Locate the cell with the specified text and output its [x, y] center coordinate. 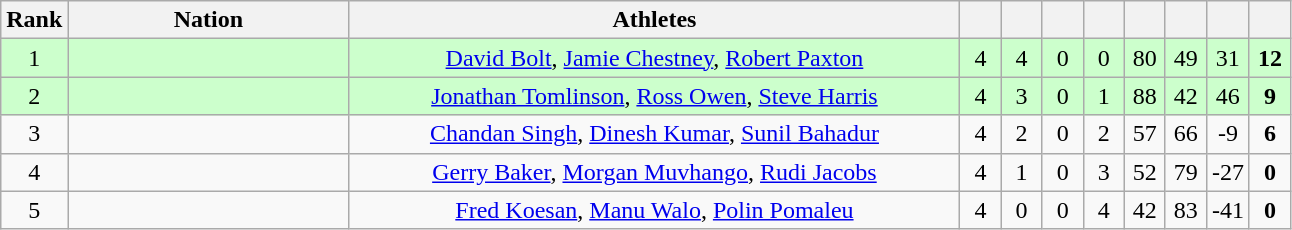
12 [1270, 58]
Fred Koesan, Manu Walo, Polin Pomaleu [654, 210]
79 [1186, 172]
83 [1186, 210]
46 [1228, 96]
Gerry Baker, Morgan Muvhango, Rudi Jacobs [654, 172]
-27 [1228, 172]
9 [1270, 96]
57 [1144, 134]
Nation [208, 20]
Athletes [654, 20]
52 [1144, 172]
5 [34, 210]
88 [1144, 96]
Jonathan Tomlinson, Ross Owen, Steve Harris [654, 96]
80 [1144, 58]
31 [1228, 58]
6 [1270, 134]
David Bolt, Jamie Chestney, Robert Paxton [654, 58]
Chandan Singh, Dinesh Kumar, Sunil Bahadur [654, 134]
66 [1186, 134]
Rank [34, 20]
-41 [1228, 210]
-9 [1228, 134]
49 [1186, 58]
